Identify which cell holds the provided text, then report its [x, y] central coordinate. 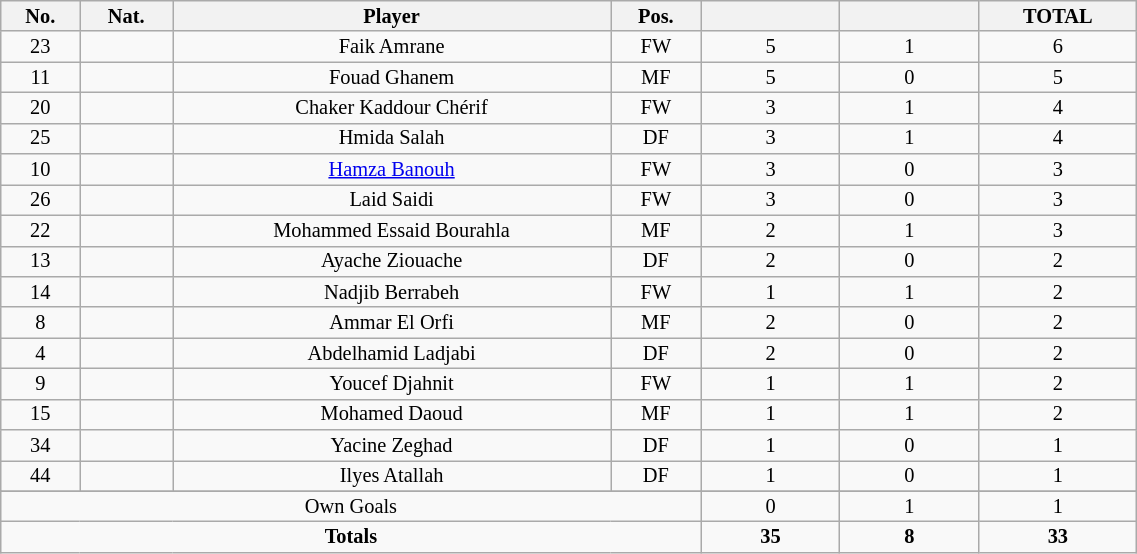
No. [40, 16]
44 [40, 476]
Mohammed Essaid Bourahla [392, 230]
20 [40, 108]
33 [1058, 538]
Player [392, 16]
26 [40, 200]
Hmida Salah [392, 138]
Totals [351, 538]
9 [40, 384]
23 [40, 46]
Yacine Zeghad [392, 446]
Laid Saidi [392, 200]
22 [40, 230]
Youcef Djahnit [392, 384]
34 [40, 446]
Mohamed Daoud [392, 414]
14 [40, 292]
Chaker Kaddour Chérif [392, 108]
Own Goals [351, 506]
Ayache Ziouache [392, 262]
Hamza Banouh [392, 170]
Fouad Ghanem [392, 78]
10 [40, 170]
Ammar El Orfi [392, 322]
Nat. [126, 16]
Nadjib Berrabeh [392, 292]
25 [40, 138]
TOTAL [1058, 16]
6 [1058, 46]
Faik Amrane [392, 46]
13 [40, 262]
11 [40, 78]
35 [770, 538]
Abdelhamid Ladjabi [392, 354]
Ilyes Atallah [392, 476]
Pos. [656, 16]
15 [40, 414]
